Provide the [X, Y] coordinate of the cell's center where the given text is located.  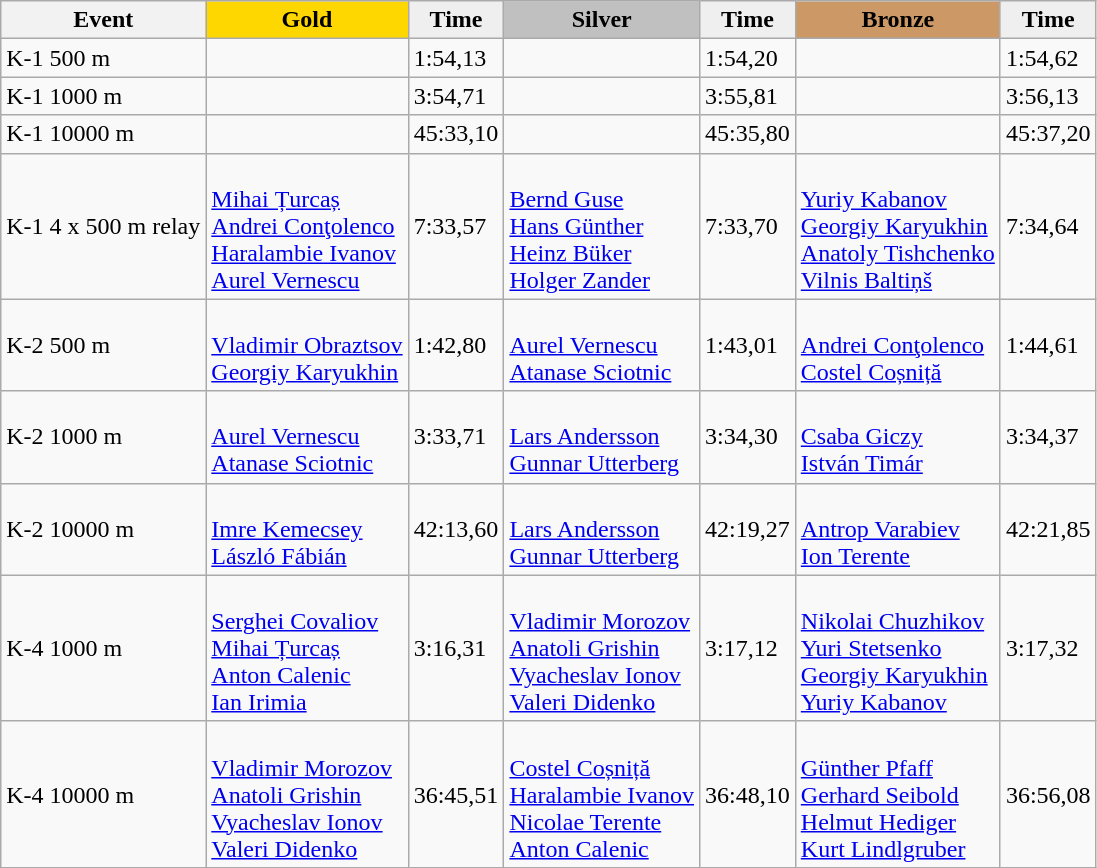
Antrop VarabievIon Terente [898, 529]
7:33,57 [456, 226]
1:43,01 [748, 345]
45:33,10 [456, 134]
Bronze [898, 20]
1:42,80 [456, 345]
1:54,13 [456, 58]
1:54,20 [748, 58]
Costel CoșnițăHaralambie IvanovNicolae TerenteAnton Calenic [602, 794]
42:21,85 [1048, 529]
42:19,27 [748, 529]
Yuriy KabanovGeorgiy KaryukhinAnatoly TishchenkoVilnis Baltiņš [898, 226]
1:44,61 [1048, 345]
K-2 1000 m [104, 437]
3:17,12 [748, 648]
1:54,62 [1048, 58]
Csaba GiczyIstván Timár [898, 437]
Silver [602, 20]
K-1 10000 m [104, 134]
K-2 10000 m [104, 529]
K-1 1000 m [104, 96]
K-4 10000 m [104, 794]
36:45,51 [456, 794]
45:37,20 [1048, 134]
3:34,30 [748, 437]
Andrei ConţolencoCostel Coșniță [898, 345]
42:13,60 [456, 529]
Vladimir ObraztsovGeorgiy Karyukhin [307, 345]
Mihai ȚurcașAndrei ConţolencoHaralambie IvanovAurel Vernescu [307, 226]
7:34,64 [1048, 226]
36:56,08 [1048, 794]
K-1 500 m [104, 58]
Event [104, 20]
3:54,71 [456, 96]
7:33,70 [748, 226]
3:34,37 [1048, 437]
45:35,80 [748, 134]
3:16,31 [456, 648]
Imre KemecseyLászló Fábián [307, 529]
Serghei CovaliovMihai ȚurcașAnton CalenicIan Irimia [307, 648]
3:56,13 [1048, 96]
Bernd GuseHans GüntherHeinz BükerHolger Zander [602, 226]
Günther PfaffGerhard SeiboldHelmut HedigerKurt Lindlgruber [898, 794]
3:55,81 [748, 96]
3:33,71 [456, 437]
K-2 500 m [104, 345]
Gold [307, 20]
3:17,32 [1048, 648]
Nikolai ChuzhikovYuri StetsenkoGeorgiy KaryukhinYuriy Kabanov [898, 648]
K-4 1000 m [104, 648]
36:48,10 [748, 794]
K-1 4 x 500 m relay [104, 226]
